Find where the given text appears and provide that cell's center as [X, Y] coordinate. 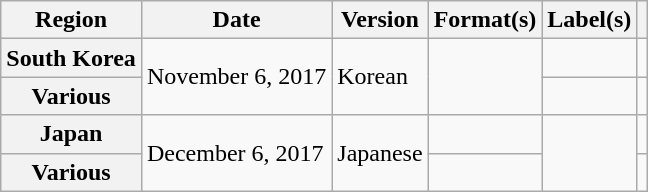
Region [72, 20]
Format(s) [485, 20]
December 6, 2017 [236, 153]
Japanese [380, 153]
November 6, 2017 [236, 77]
Version [380, 20]
South Korea [72, 58]
Japan [72, 134]
Label(s) [590, 20]
Korean [380, 77]
Date [236, 20]
